Find where the given text appears and provide that cell's center as [x, y] coordinate. 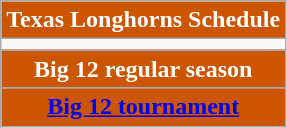
Big 12 regular season [144, 69]
Texas Longhorns Schedule [144, 20]
Big 12 tournament [144, 107]
